Locate the cell with the specified text and output its (x, y) center coordinate. 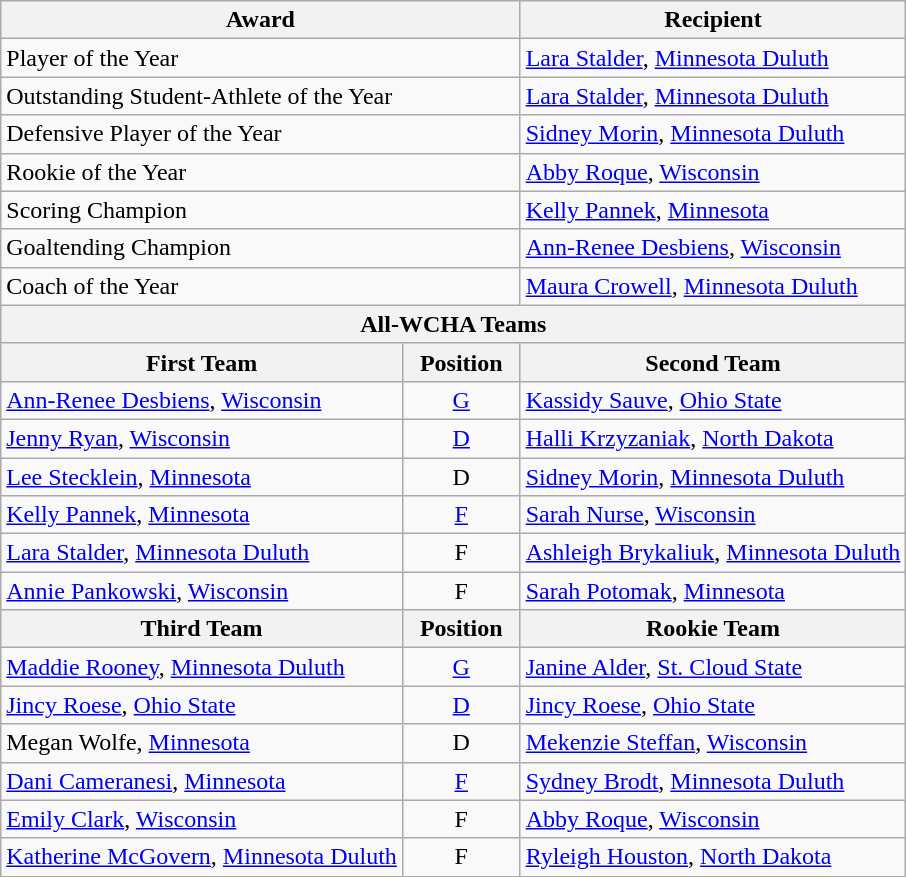
Maddie Rooney, Minnesota Duluth (202, 667)
Katherine McGovern, Minnesota Duluth (202, 857)
Mekenzie Steffan, Wisconsin (713, 743)
Player of the Year (260, 58)
Third Team (202, 629)
Defensive Player of the Year (260, 134)
Recipient (713, 20)
Ryleigh Houston, North Dakota (713, 857)
Jenny Ryan, Wisconsin (202, 438)
Halli Krzyzaniak, North Dakota (713, 438)
Coach of the Year (260, 286)
Rookie of the Year (260, 172)
Kassidy Sauve, Ohio State (713, 400)
Sarah Potomak, Minnesota (713, 591)
Sarah Nurse, Wisconsin (713, 515)
Janine Alder, St. Cloud State (713, 667)
Goaltending Champion (260, 248)
First Team (202, 362)
Sydney Brodt, Minnesota Duluth (713, 781)
Annie Pankowski, Wisconsin (202, 591)
All-WCHA Teams (454, 324)
Second Team (713, 362)
Outstanding Student-Athlete of the Year (260, 96)
Emily Clark, Wisconsin (202, 819)
Maura Crowell, Minnesota Duluth (713, 286)
Lee Stecklein, Minnesota (202, 477)
Rookie Team (713, 629)
Megan Wolfe, Minnesota (202, 743)
Award (260, 20)
Dani Cameranesi, Minnesota (202, 781)
Scoring Champion (260, 210)
Ashleigh Brykaliuk, Minnesota Duluth (713, 553)
